Identify which cell holds the provided text, then report its (x, y) central coordinate. 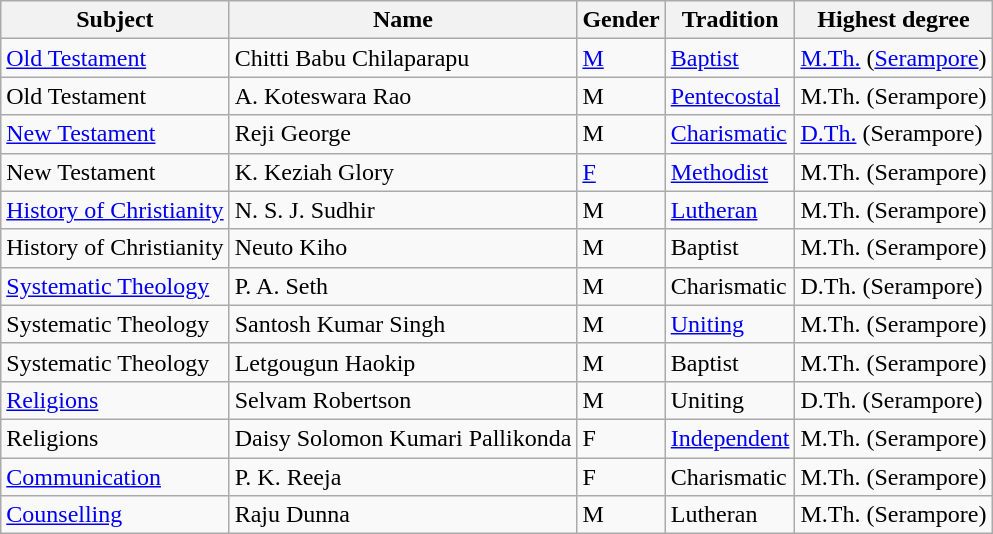
K. Keziah Glory (403, 172)
Methodist (730, 172)
Communication (115, 477)
Counselling (115, 515)
Subject (115, 20)
A. Koteswara Rao (403, 96)
Neuto Kiho (403, 248)
Pentecostal (730, 96)
Daisy Solomon Kumari Pallikonda (403, 438)
Highest degree (894, 20)
N. S. J. Sudhir (403, 210)
Tradition (730, 20)
P. K. Reeja (403, 477)
Gender (621, 20)
Reji George (403, 134)
Name (403, 20)
Santosh Kumar Singh (403, 324)
Independent (730, 438)
Letgougun Haokip (403, 362)
Chitti Babu Chilaparapu (403, 58)
P. A. Seth (403, 286)
Selvam Robertson (403, 400)
Raju Dunna (403, 515)
